For the text-containing cell, return its midpoint in (X, Y) coordinate format. 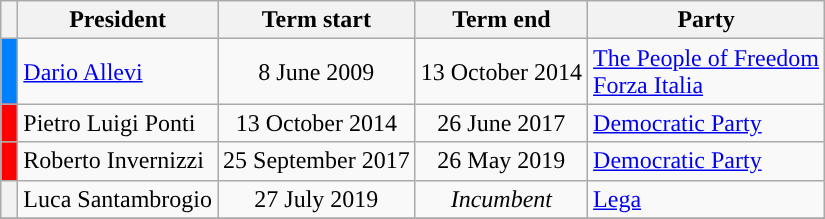
Roberto Invernizzi (118, 161)
8 June 2009 (317, 72)
27 July 2019 (317, 199)
26 May 2019 (501, 161)
Lega (706, 199)
25 September 2017 (317, 161)
Pietro Luigi Ponti (118, 123)
Incumbent (501, 199)
Dario Allevi (118, 72)
Party (706, 20)
Term end (501, 20)
The People of FreedomForza Italia (706, 72)
Luca Santambrogio (118, 199)
26 June 2017 (501, 123)
President (118, 20)
Term start (317, 20)
